Search for the cell housing the specified text and yield its [x, y] center coordinate. 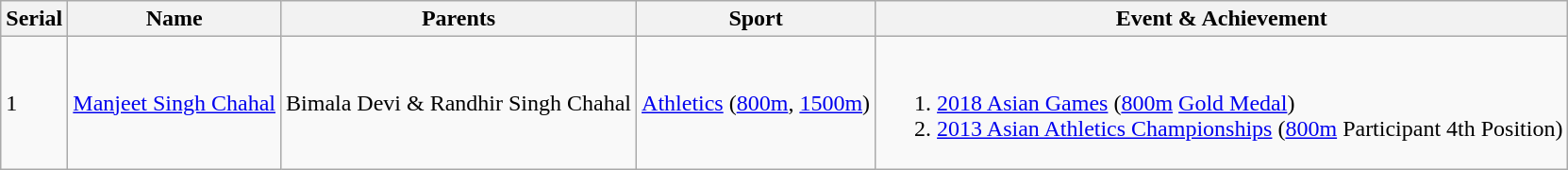
2018 Asian Games (800m Gold Medal)2013 Asian Athletics Championships (800m Participant 4th Position) [1222, 103]
Manjeet Singh Chahal [175, 103]
Parents [459, 19]
Name [175, 19]
Bimala Devi & Randhir Singh Chahal [459, 103]
Serial [34, 19]
Sport [757, 19]
Event & Achievement [1222, 19]
Athletics (800m, 1500m) [757, 103]
1 [34, 103]
